For the text-containing cell, return its midpoint in (X, Y) coordinate format. 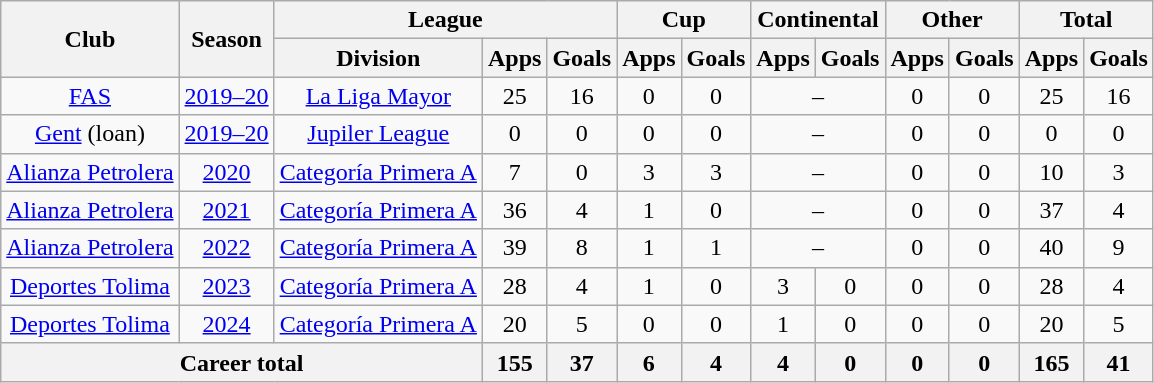
2023 (226, 286)
2024 (226, 324)
155 (514, 362)
Division (378, 58)
Club (90, 39)
Continental (818, 20)
9 (1119, 248)
Other (952, 20)
FAS (90, 96)
Cup (684, 20)
League (446, 20)
Gent (loan) (90, 134)
165 (1051, 362)
2022 (226, 248)
39 (514, 248)
Career total (242, 362)
10 (1051, 172)
2021 (226, 210)
40 (1051, 248)
La Liga Mayor (378, 96)
6 (649, 362)
Season (226, 39)
2020 (226, 172)
7 (514, 172)
36 (514, 210)
41 (1119, 362)
Total (1086, 20)
8 (582, 248)
Jupiler League (378, 134)
